Find where the given text appears and provide that cell's center as (x, y) coordinate. 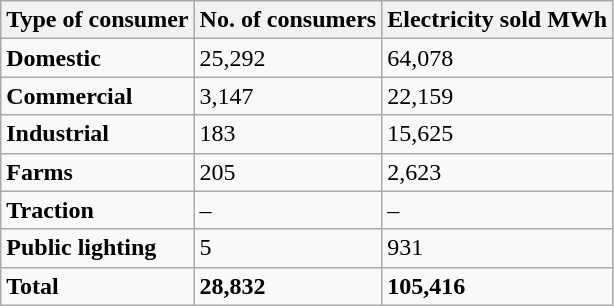
5 (288, 248)
28,832 (288, 286)
Industrial (98, 134)
931 (498, 248)
Domestic (98, 58)
Commercial (98, 96)
Public lighting (98, 248)
No. of consumers (288, 20)
205 (288, 172)
25,292 (288, 58)
3,147 (288, 96)
15,625 (498, 134)
Traction (98, 210)
Farms (98, 172)
Electricity sold MWh (498, 20)
Type of consumer (98, 20)
183 (288, 134)
105,416 (498, 286)
Total (98, 286)
22,159 (498, 96)
2,623 (498, 172)
64,078 (498, 58)
